From the cell containing the given text, extract its center point as (X, Y) coordinate. 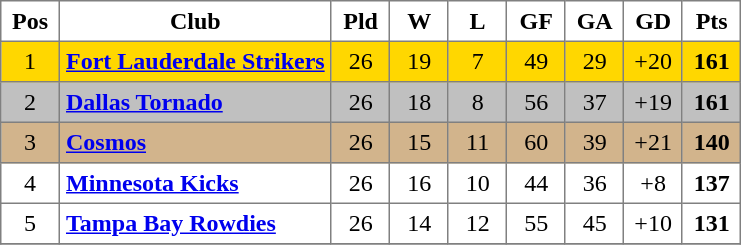
7 (477, 61)
3 (30, 142)
14 (419, 223)
Cosmos (195, 142)
37 (594, 102)
GF (536, 21)
137 (711, 183)
Dallas Tornado (195, 102)
45 (594, 223)
2 (30, 102)
12 (477, 223)
W (419, 21)
GA (594, 21)
19 (419, 61)
15 (419, 142)
Minnesota Kicks (195, 183)
Tampa Bay Rowdies (195, 223)
49 (536, 61)
60 (536, 142)
GD (653, 21)
5 (30, 223)
Fort Lauderdale Strikers (195, 61)
131 (711, 223)
Pts (711, 21)
39 (594, 142)
8 (477, 102)
55 (536, 223)
Pos (30, 21)
L (477, 21)
10 (477, 183)
Pld (360, 21)
36 (594, 183)
+8 (653, 183)
1 (30, 61)
11 (477, 142)
+19 (653, 102)
4 (30, 183)
140 (711, 142)
+10 (653, 223)
18 (419, 102)
29 (594, 61)
16 (419, 183)
44 (536, 183)
56 (536, 102)
+20 (653, 61)
+21 (653, 142)
Club (195, 21)
